Provide the (x, y) coordinate of the cell's center where the given text is located.  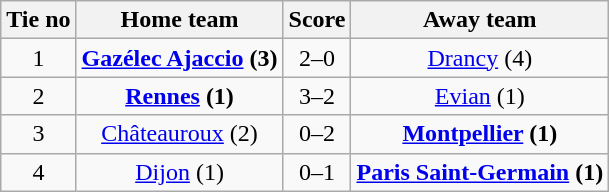
2–0 (317, 58)
Score (317, 20)
0–1 (317, 172)
Dijon (1) (180, 172)
3–2 (317, 96)
0–2 (317, 134)
Châteauroux (2) (180, 134)
Tie no (38, 20)
Montpellier (1) (480, 134)
Home team (180, 20)
Gazélec Ajaccio (3) (180, 58)
Evian (1) (480, 96)
2 (38, 96)
Rennes (1) (180, 96)
Paris Saint-Germain (1) (480, 172)
3 (38, 134)
Away team (480, 20)
1 (38, 58)
4 (38, 172)
Drancy (4) (480, 58)
